For the text-containing cell, return its midpoint in (x, y) coordinate format. 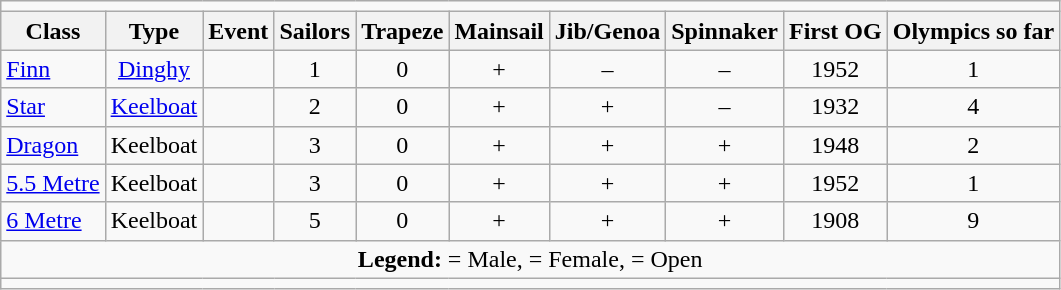
5.5 Metre (53, 183)
Legend: = Male, = Female, = Open (530, 259)
Trapeze (402, 31)
Dinghy (154, 69)
Jib/Genoa (607, 31)
Spinnaker (725, 31)
1932 (835, 107)
Star (53, 107)
5 (315, 221)
Mainsail (499, 31)
6 Metre (53, 221)
1908 (835, 221)
Sailors (315, 31)
1948 (835, 145)
Type (154, 31)
4 (973, 107)
Dragon (53, 145)
Finn (53, 69)
Olympics so far (973, 31)
Class (53, 31)
Event (238, 31)
9 (973, 221)
First OG (835, 31)
